Determine the [X, Y] coordinate at the center of the cell enclosing the given text.  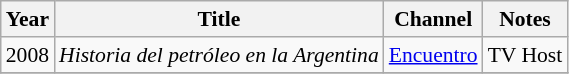
Title [219, 19]
Encuentro [434, 55]
TV Host [526, 55]
Channel [434, 19]
2008 [28, 55]
Year [28, 19]
Historia del petróleo en la Argentina [219, 55]
Notes [526, 19]
